Provide the [x, y] coordinate of the cell's center where the given text is located.  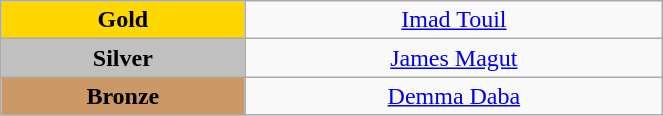
Demma Daba [454, 96]
Gold [123, 20]
Bronze [123, 96]
Imad Touil [454, 20]
Silver [123, 58]
James Magut [454, 58]
